For the text-containing cell, return its midpoint in [X, Y] coordinate format. 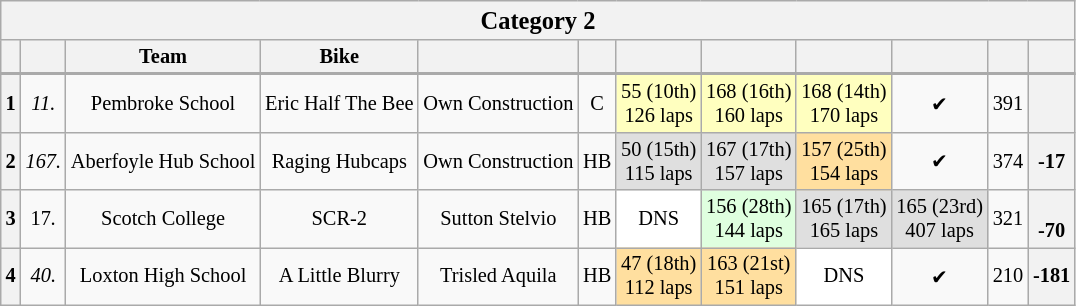
A Little Blurry [339, 276]
40. [44, 276]
2 [11, 161]
Sutton Stelvio [498, 219]
Team [163, 57]
47 (18th)112 laps [658, 276]
Bike [339, 57]
Pembroke School [163, 103]
165 (17th)165 laps [844, 219]
156 (28th)144 laps [748, 219]
374 [1008, 161]
321 [1008, 219]
Aberfoyle Hub School [163, 161]
11. [44, 103]
165 (23rd)407 laps [939, 219]
Raging Hubcaps [339, 161]
50 (15th)115 laps [658, 161]
210 [1008, 276]
391 [1008, 103]
-17 [1052, 161]
Eric Half The Bee [339, 103]
3 [11, 219]
168 (16th)160 laps [748, 103]
167. [44, 161]
C [597, 103]
157 (25th)154 laps [844, 161]
Trisled Aquila [498, 276]
4 [11, 276]
168 (14th)170 laps [844, 103]
17. [44, 219]
Scotch College [163, 219]
-181 [1052, 276]
163 (21st)151 laps [748, 276]
-70 [1052, 219]
167 (17th)157 laps [748, 161]
55 (10th)126 laps [658, 103]
Category 2 [538, 20]
SCR-2 [339, 219]
Loxton High School [163, 276]
1 [11, 103]
